Detect which cell encompasses the target text, then output its (X, Y) center coordinate. 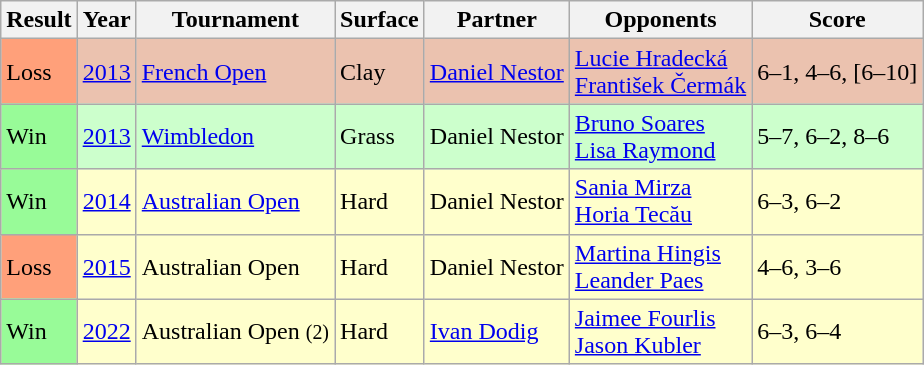
Score (838, 20)
Martina Hingis Leander Paes (660, 266)
Sania Mirza Horia Tecău (660, 202)
French Open (235, 72)
2022 (106, 332)
6–3, 6–4 (838, 332)
Clay (380, 72)
2015 (106, 266)
Lucie Hradecká František Čermák (660, 72)
Tournament (235, 20)
Grass (380, 136)
Ivan Dodig (496, 332)
Australian Open (2) (235, 332)
2014 (106, 202)
Jaimee Fourlis Jason Kubler (660, 332)
6–1, 4–6, [6–10] (838, 72)
Wimbledon (235, 136)
6–3, 6–2 (838, 202)
5–7, 6–2, 8–6 (838, 136)
Surface (380, 20)
Partner (496, 20)
Bruno Soares Lisa Raymond (660, 136)
Opponents (660, 20)
Year (106, 20)
4–6, 3–6 (838, 266)
Result (39, 20)
